Detect which cell encompasses the target text, then output its (x, y) center coordinate. 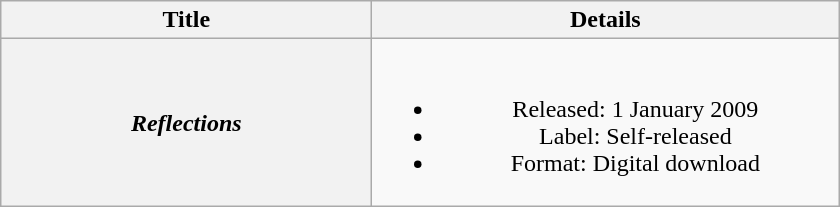
Title (186, 20)
Reflections (186, 122)
Details (606, 20)
Released: 1 January 2009Label: Self-releasedFormat: Digital download (606, 122)
